Pinpoint the cell where the given text exists, returning its [X, Y] midpoint coordinate. 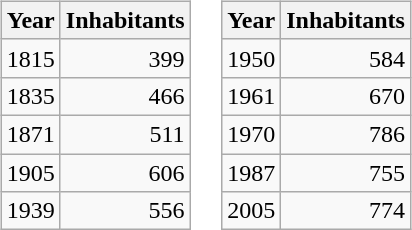
606 [125, 173]
584 [346, 58]
1815 [30, 58]
755 [346, 173]
786 [346, 134]
1939 [30, 211]
670 [346, 96]
1835 [30, 96]
466 [125, 96]
1970 [252, 134]
1987 [252, 173]
2005 [252, 211]
1961 [252, 96]
774 [346, 211]
1905 [30, 173]
1871 [30, 134]
399 [125, 58]
511 [125, 134]
1950 [252, 58]
556 [125, 211]
